Identify which cell holds the provided text, then report its (x, y) central coordinate. 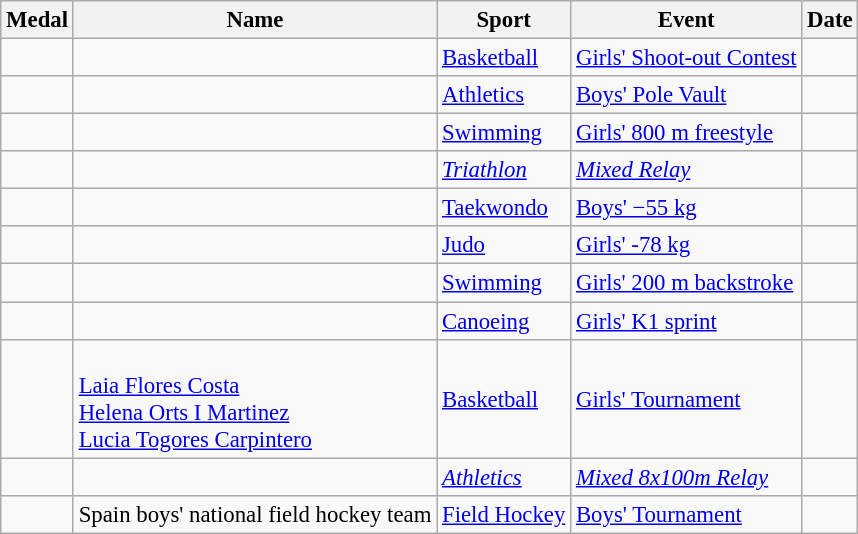
Name (254, 20)
Girls' Tournament (686, 398)
Date (830, 20)
Girls' 800 m freestyle (686, 133)
Mixed 8x100m Relay (686, 477)
Canoeing (504, 321)
Boys' −55 kg (686, 208)
Laia Flores CostaHelena Orts I MartinezLucia Togores Carpintero (254, 398)
Spain boys' national field hockey team (254, 514)
Girls' 200 m backstroke (686, 283)
Judo (504, 245)
Sport (504, 20)
Event (686, 20)
Field Hockey (504, 514)
Medal (38, 20)
Taekwondo (504, 208)
Girls' Shoot-out Contest (686, 58)
Mixed Relay (686, 170)
Girls' K1 sprint (686, 321)
Girls' -78 kg (686, 245)
Triathlon (504, 170)
Boys' Tournament (686, 514)
Boys' Pole Vault (686, 95)
